Identify which cell holds the provided text, then report its [x, y] central coordinate. 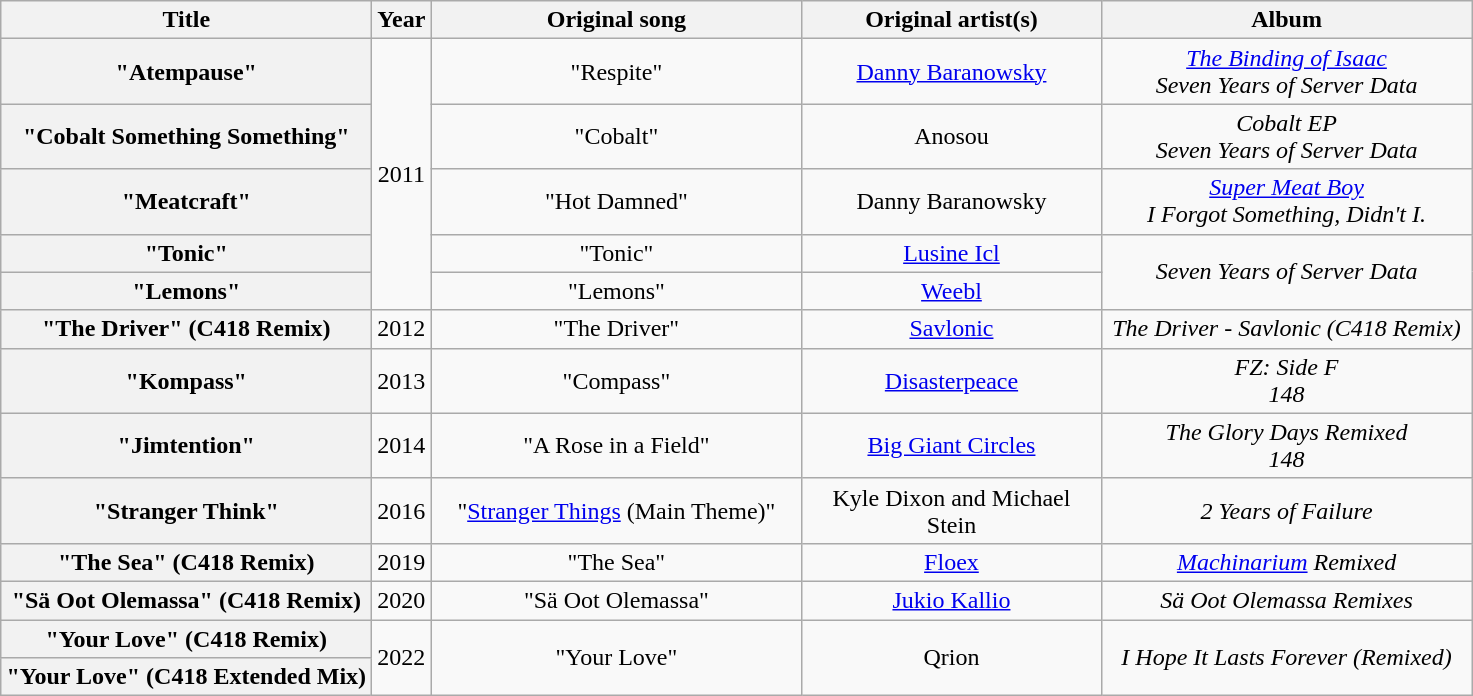
Machinarium Remixed [1286, 562]
"Sä Oot Olemassa" (C418 Remix) [186, 600]
Original artist(s) [952, 20]
2016 [402, 510]
Big Giant Circles [952, 446]
2020 [402, 600]
Seven Years of Server Data [1286, 272]
Album [1286, 20]
"The Sea" (C418 Remix) [186, 562]
Original song [616, 20]
"A Rose in a Field" [616, 446]
The Glory Days Remixed148 [1286, 446]
2022 [402, 658]
"The Driver" [616, 329]
The Binding of IsaacSeven Years of Server Data [1286, 72]
"Stranger Things (Main Theme)" [616, 510]
Weebl [952, 291]
"Sä Oot Olemassa" [616, 600]
"The Sea" [616, 562]
Lusine Icl [952, 253]
2013 [402, 380]
Disasterpeace [952, 380]
"Kompass" [186, 380]
I Hope It Lasts Forever (Remixed) [1286, 658]
Title [186, 20]
"Your Love" (C418 Extended Mix) [186, 677]
Cobalt EPSeven Years of Server Data [1286, 136]
Super Meat BoyI Forgot Something, Didn't I. [1286, 202]
"Respite" [616, 72]
"Hot Damned" [616, 202]
2011 [402, 174]
2014 [402, 446]
Kyle Dixon and Michael Stein [952, 510]
Floex [952, 562]
"Your Love" [616, 658]
"Cobalt Something Something" [186, 136]
FZ: Side F148 [1286, 380]
2012 [402, 329]
The Driver - Savlonic (C418 Remix) [1286, 329]
"Stranger Think" [186, 510]
Savlonic [952, 329]
2019 [402, 562]
"Meatcraft" [186, 202]
"The Driver" (C418 Remix) [186, 329]
Year [402, 20]
Qrion [952, 658]
"Compass" [616, 380]
Anosou [952, 136]
"Your Love" (C418 Remix) [186, 639]
"Jimtention" [186, 446]
Sä Oot Olemassa Remixes [1286, 600]
"Atempause" [186, 72]
Jukio Kallio [952, 600]
"Cobalt" [616, 136]
2 Years of Failure [1286, 510]
